Determine the [x, y] coordinate at the center of the cell enclosing the given text.  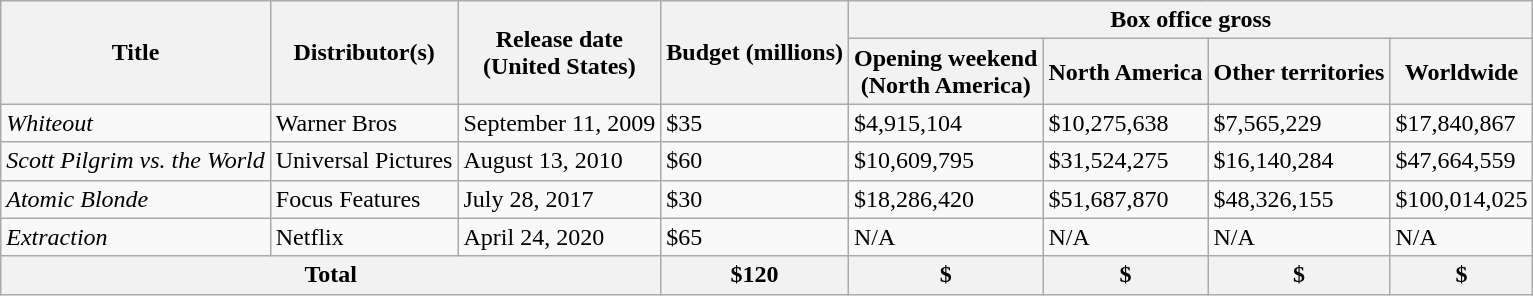
$47,664,559 [1462, 161]
Netflix [364, 237]
Worldwide [1462, 72]
Scott Pilgrim vs. the World [136, 161]
Whiteout [136, 123]
Universal Pictures [364, 161]
$16,140,284 [1299, 161]
$7,565,229 [1299, 123]
Atomic Blonde [136, 199]
September 11, 2009 [560, 123]
$10,275,638 [1126, 123]
$60 [755, 161]
$48,326,155 [1299, 199]
$51,687,870 [1126, 199]
Distributor(s) [364, 52]
$4,915,104 [946, 123]
North America [1126, 72]
Release date(United States) [560, 52]
$17,840,867 [1462, 123]
$31,524,275 [1126, 161]
Other territories [1299, 72]
July 28, 2017 [560, 199]
$100,014,025 [1462, 199]
$120 [755, 275]
April 24, 2020 [560, 237]
$35 [755, 123]
$65 [755, 237]
Box office gross [1191, 20]
Total [331, 275]
$10,609,795 [946, 161]
Opening weekend(North America) [946, 72]
Title [136, 52]
$30 [755, 199]
August 13, 2010 [560, 161]
Budget (millions) [755, 52]
Extraction [136, 237]
Warner Bros [364, 123]
Focus Features [364, 199]
$18,286,420 [946, 199]
